Determine the [X, Y] coordinate at the center of the cell enclosing the given text.  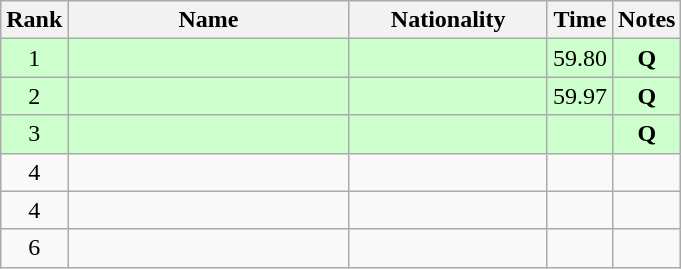
Time [580, 20]
Nationality [448, 20]
Rank [34, 20]
Notes [647, 20]
3 [34, 134]
1 [34, 58]
59.97 [580, 96]
Name [208, 20]
2 [34, 96]
6 [34, 248]
59.80 [580, 58]
